Locate the cell with the specified text and output its (x, y) center coordinate. 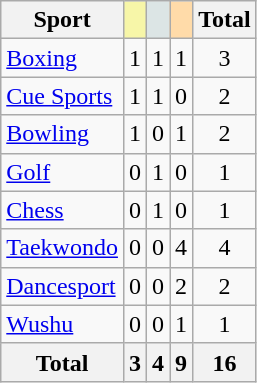
Golf (62, 172)
Boxing (62, 58)
Dancesport (62, 286)
Taekwondo (62, 248)
Chess (62, 210)
Sport (62, 20)
Wushu (62, 324)
9 (182, 362)
16 (225, 362)
Bowling (62, 134)
Cue Sports (62, 96)
